Return the [x, y] coordinate for the center point of the cell that contains the specified text.  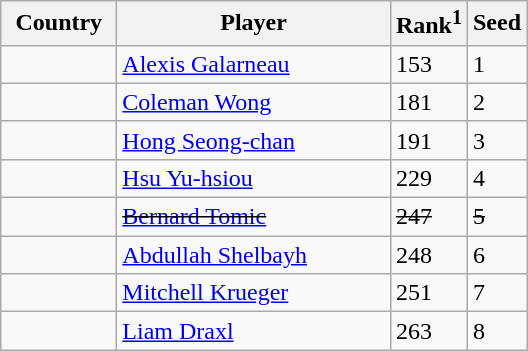
8 [496, 331]
Hong Seong-chan [254, 140]
Abdullah Shelbayh [254, 255]
Player [254, 24]
251 [428, 293]
263 [428, 331]
247 [428, 217]
Hsu Yu-hsiou [254, 178]
229 [428, 178]
Rank1 [428, 24]
Bernard Tomic [254, 217]
7 [496, 293]
3 [496, 140]
4 [496, 178]
248 [428, 255]
5 [496, 217]
Coleman Wong [254, 102]
153 [428, 64]
1 [496, 64]
Seed [496, 24]
Alexis Galarneau [254, 64]
191 [428, 140]
181 [428, 102]
2 [496, 102]
Mitchell Krueger [254, 293]
Country [59, 24]
Liam Draxl [254, 331]
6 [496, 255]
